Detect which cell encompasses the target text, then output its (x, y) center coordinate. 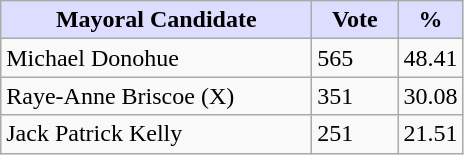
48.41 (430, 58)
351 (355, 96)
Mayoral Candidate (156, 20)
Raye-Anne Briscoe (X) (156, 96)
Jack Patrick Kelly (156, 134)
565 (355, 58)
251 (355, 134)
% (430, 20)
30.08 (430, 96)
21.51 (430, 134)
Michael Donohue (156, 58)
Vote (355, 20)
